Extract the [X, Y] coordinate from the center of the cell holding the provided text.  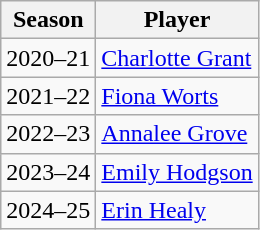
2021–22 [48, 96]
Fiona Worts [177, 96]
2022–23 [48, 134]
2020–21 [48, 58]
2024–25 [48, 210]
Emily Hodgson [177, 172]
Charlotte Grant [177, 58]
Erin Healy [177, 210]
2023–24 [48, 172]
Annalee Grove [177, 134]
Season [48, 20]
Player [177, 20]
